Identify which cell holds the provided text, then report its [x, y] central coordinate. 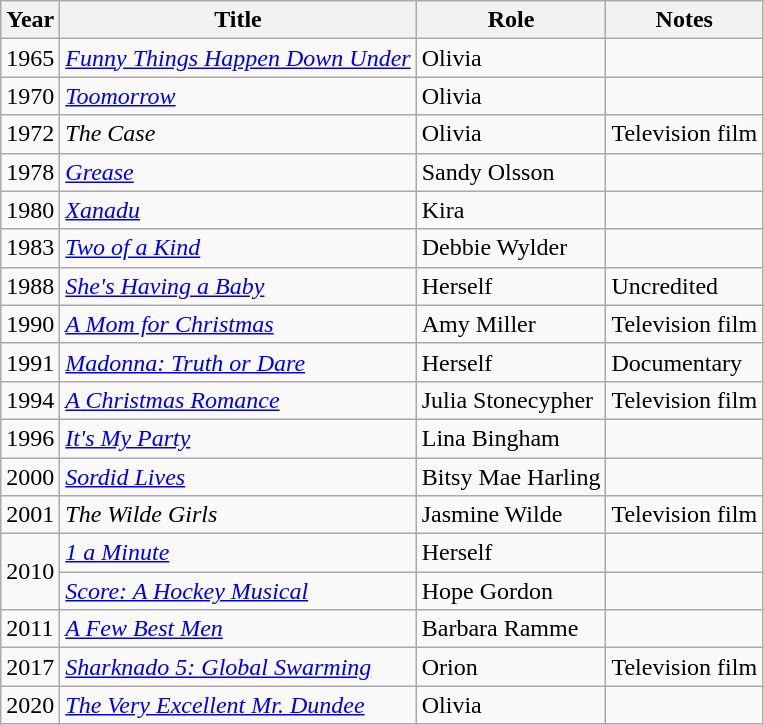
2020 [30, 705]
1991 [30, 362]
2010 [30, 572]
Debbie Wylder [511, 248]
1978 [30, 172]
Documentary [684, 362]
Year [30, 20]
Xanadu [238, 210]
1983 [30, 248]
Madonna: Truth or Dare [238, 362]
Funny Things Happen Down Under [238, 58]
Two of a Kind [238, 248]
1996 [30, 438]
Kira [511, 210]
Uncredited [684, 286]
A Mom for Christmas [238, 324]
Lina Bingham [511, 438]
1965 [30, 58]
Title [238, 20]
2017 [30, 667]
Score: A Hockey Musical [238, 591]
1 a Minute [238, 553]
1988 [30, 286]
Role [511, 20]
Bitsy Mae Harling [511, 477]
Orion [511, 667]
The Case [238, 134]
The Wilde Girls [238, 515]
Barbara Ramme [511, 629]
Sandy Olsson [511, 172]
She's Having a Baby [238, 286]
1994 [30, 400]
The Very Excellent Mr. Dundee [238, 705]
It's My Party [238, 438]
2011 [30, 629]
Toomorrow [238, 96]
Jasmine Wilde [511, 515]
1970 [30, 96]
Sharknado 5: Global Swarming [238, 667]
Julia Stonecypher [511, 400]
Sordid Lives [238, 477]
1980 [30, 210]
2001 [30, 515]
1972 [30, 134]
Notes [684, 20]
A Few Best Men [238, 629]
Hope Gordon [511, 591]
Amy Miller [511, 324]
2000 [30, 477]
1990 [30, 324]
Grease [238, 172]
A Christmas Romance [238, 400]
